Locate the cell with the specified text and output its (x, y) center coordinate. 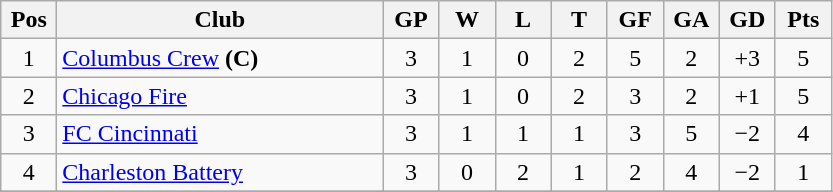
GP (411, 20)
L (523, 20)
Charleston Battery (220, 172)
T (579, 20)
+1 (747, 96)
GF (635, 20)
+3 (747, 58)
GA (691, 20)
Chicago Fire (220, 96)
Pos (29, 20)
GD (747, 20)
Pts (803, 20)
W (467, 20)
FC Cincinnati (220, 134)
Club (220, 20)
Columbus Crew (C) (220, 58)
